Return (x, y) of the center of cell containing provided text 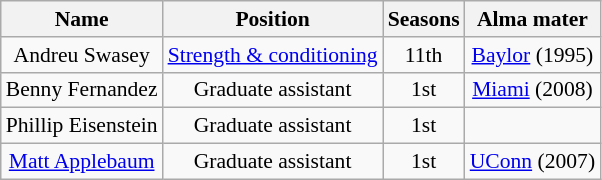
Benny Fernandez (82, 90)
11th (424, 55)
UConn (2007) (532, 162)
Miami (2008) (532, 90)
Matt Applebaum (82, 162)
Position (273, 19)
Strength & conditioning (273, 55)
Baylor (1995) (532, 55)
Phillip Eisenstein (82, 126)
Seasons (424, 19)
Alma mater (532, 19)
Name (82, 19)
Andreu Swasey (82, 55)
